Determine the (x, y) coordinate at the center of the cell enclosing the given text.  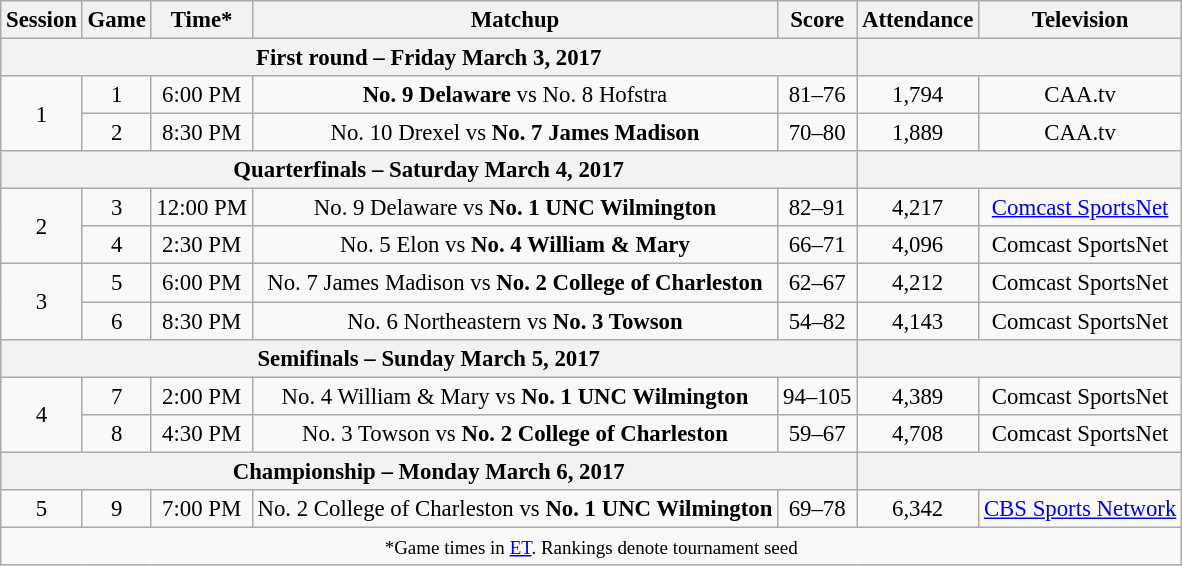
Game (116, 20)
CBS Sports Network (1080, 509)
Attendance (918, 20)
No. 2 College of Charleston vs No. 1 UNC Wilmington (515, 509)
59–67 (818, 433)
*Game times in ET. Rankings denote tournament seed (592, 546)
Session (42, 20)
7 (116, 396)
2:30 PM (202, 245)
4,143 (918, 321)
82–91 (818, 208)
Quarterfinals – Saturday March 4, 2017 (429, 170)
4,096 (918, 245)
Time* (202, 20)
12:00 PM (202, 208)
4,389 (918, 396)
Semifinals – Sunday March 5, 2017 (429, 358)
6,342 (918, 509)
First round – Friday March 3, 2017 (429, 58)
4:30 PM (202, 433)
No. 3 Towson vs No. 2 College of Charleston (515, 433)
54–82 (818, 321)
7:00 PM (202, 509)
No. 6 Northeastern vs No. 3 Towson (515, 321)
Championship – Monday March 6, 2017 (429, 471)
69–78 (818, 509)
1,794 (918, 95)
Matchup (515, 20)
6 (116, 321)
No. 10 Drexel vs No. 7 James Madison (515, 133)
No. 9 Delaware vs No. 8 Hofstra (515, 95)
No. 9 Delaware vs No. 1 UNC Wilmington (515, 208)
4,212 (918, 283)
9 (116, 509)
2:00 PM (202, 396)
70–80 (818, 133)
Score (818, 20)
No. 4 William & Mary vs No. 1 UNC Wilmington (515, 396)
No. 7 James Madison vs No. 2 College of Charleston (515, 283)
1,889 (918, 133)
94–105 (818, 396)
62–67 (818, 283)
81–76 (818, 95)
8 (116, 433)
No. 5 Elon vs No. 4 William & Mary (515, 245)
4,217 (918, 208)
Television (1080, 20)
66–71 (818, 245)
4,708 (918, 433)
